Find where the given text appears and provide that cell's center as (x, y) coordinate. 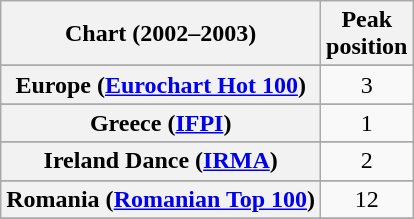
Peakposition (367, 34)
1 (367, 123)
2 (367, 161)
Chart (2002–2003) (161, 34)
Romania (Romanian Top 100) (161, 199)
Ireland Dance (IRMA) (161, 161)
Europe (Eurochart Hot 100) (161, 85)
12 (367, 199)
Greece (IFPI) (161, 123)
3 (367, 85)
